Scan for the cell matching the given text and deliver its (X, Y) coordinate at center. 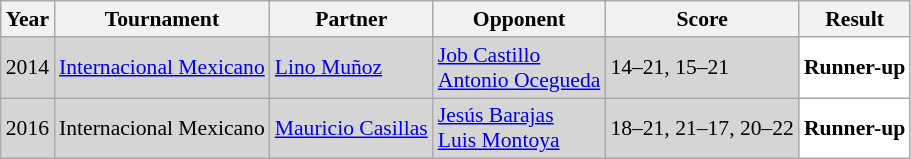
18–21, 21–17, 20–22 (702, 128)
2016 (28, 128)
Score (702, 19)
2014 (28, 68)
Result (854, 19)
Jesús Barajas Luis Montoya (520, 128)
Mauricio Casillas (352, 128)
Tournament (162, 19)
Opponent (520, 19)
Job Castillo Antonio Ocegueda (520, 68)
Lino Muñoz (352, 68)
14–21, 15–21 (702, 68)
Partner (352, 19)
Year (28, 19)
